Identify which cell holds the provided text, then report its [X, Y] central coordinate. 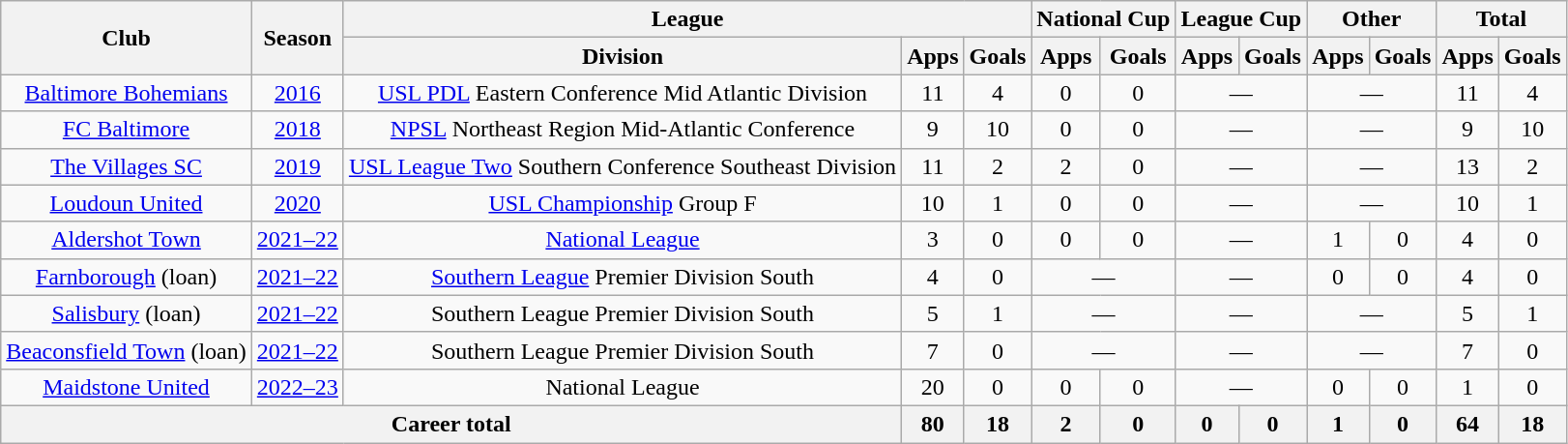
2020 [298, 203]
20 [933, 387]
NPSL Northeast Region Mid-Atlantic Conference [623, 130]
Division [623, 56]
USL PDL Eastern Conference Mid Atlantic Division [623, 93]
Career total [451, 424]
USL League Two Southern Conference Southeast Division [623, 166]
League Cup [1241, 19]
League [686, 19]
FC Baltimore [127, 130]
USL Championship Group F [623, 203]
Beaconsfield Town (loan) [127, 350]
3 [933, 240]
Maidstone United [127, 387]
2019 [298, 166]
64 [1467, 424]
Club [127, 38]
Aldershot Town [127, 240]
Loudoun United [127, 203]
The Villages SC [127, 166]
Season [298, 38]
2018 [298, 130]
13 [1467, 166]
National Cup [1104, 19]
Other [1372, 19]
80 [933, 424]
2022–23 [298, 387]
Salisbury (loan) [127, 313]
Farnborough (loan) [127, 277]
2016 [298, 93]
Total [1501, 19]
Baltimore Bohemians [127, 93]
